Scan for the cell matching the given text and deliver its (x, y) coordinate at center. 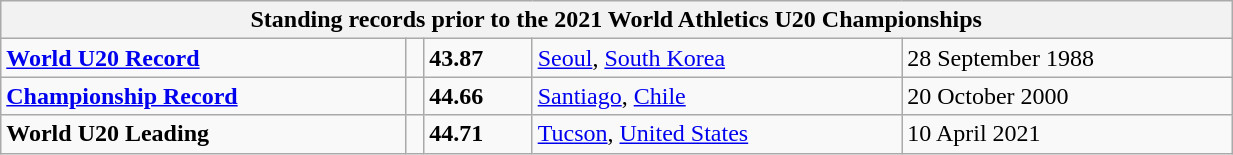
World U20 Leading (203, 134)
20 October 2000 (1067, 96)
Championship Record (203, 96)
10 April 2021 (1067, 134)
44.66 (478, 96)
Standing records prior to the 2021 World Athletics U20 Championships (616, 20)
Seoul, South Korea (717, 58)
Santiago, Chile (717, 96)
World U20 Record (203, 58)
43.87 (478, 58)
Tucson, United States (717, 134)
28 September 1988 (1067, 58)
44.71 (478, 134)
